Detect which cell encompasses the target text, then output its [X, Y] center coordinate. 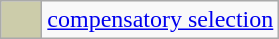
compensatory selection [160, 20]
